Return [X, Y] of the center of cell containing provided text 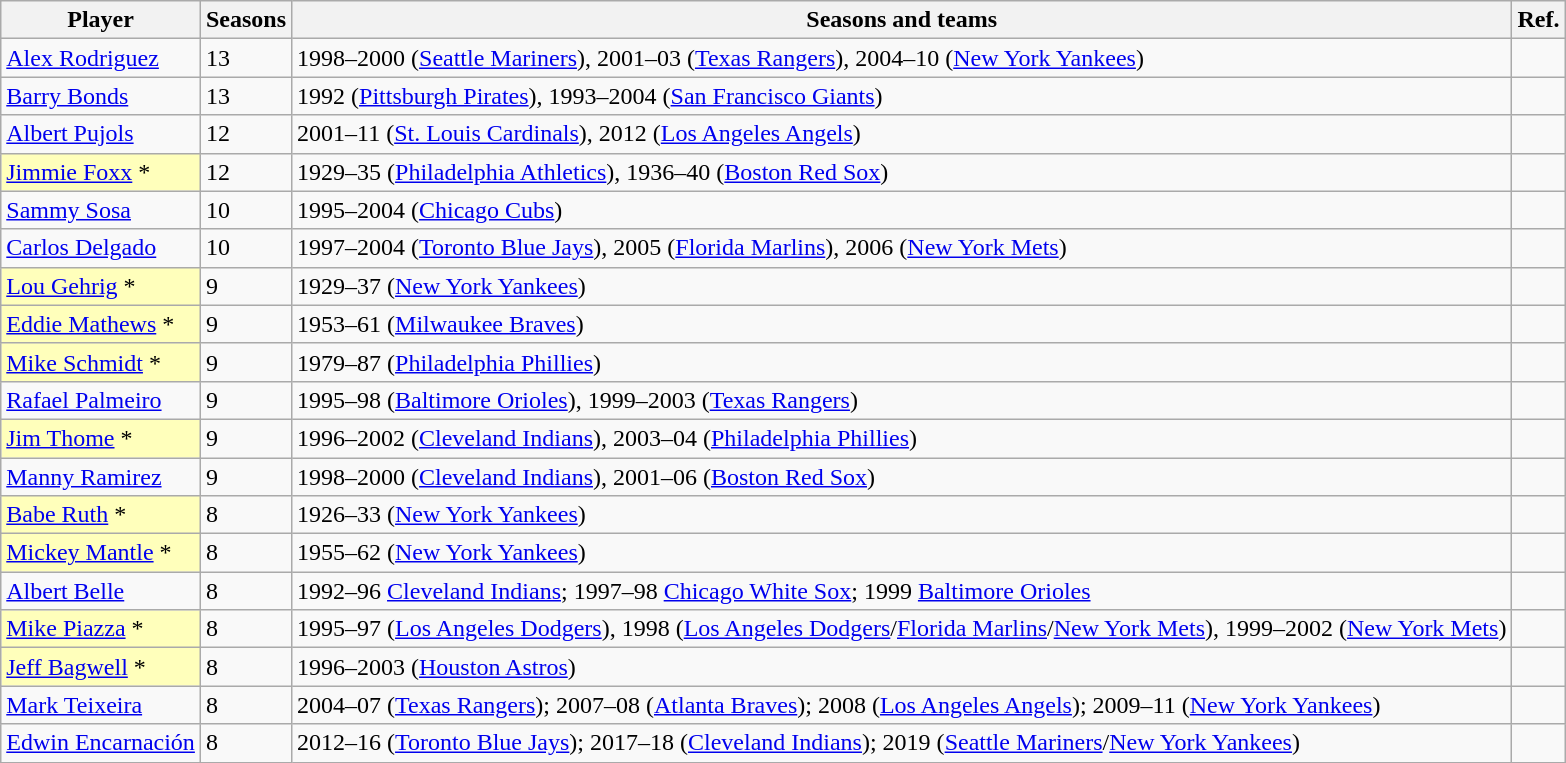
1979–87 (Philadelphia Phillies) [902, 362]
1929–35 (Philadelphia Athletics), 1936–40 (Boston Red Sox) [902, 172]
Babe Ruth * [101, 515]
Seasons and teams [902, 20]
1953–61 (Milwaukee Braves) [902, 324]
Barry Bonds [101, 96]
Player [101, 20]
Rafael Palmeiro [101, 400]
2004–07 (Texas Rangers); 2007–08 (Atlanta Braves); 2008 (Los Angeles Angels); 2009–11 (New York Yankees) [902, 705]
2001–11 (St. Louis Cardinals), 2012 (Los Angeles Angels) [902, 134]
Seasons [246, 20]
1998–2000 (Cleveland Indians), 2001–06 (Boston Red Sox) [902, 477]
Albert Belle [101, 591]
Mickey Mantle * [101, 553]
2012–16 (Toronto Blue Jays); 2017–18 (Cleveland Indians); 2019 (Seattle Mariners/New York Yankees) [902, 743]
1995–2004 (Chicago Cubs) [902, 210]
Carlos Delgado [101, 248]
Jeff Bagwell * [101, 667]
Edwin Encarnación [101, 743]
1996–2003 (Houston Astros) [902, 667]
Alex Rodriguez [101, 58]
1992–96 Cleveland Indians; 1997–98 Chicago White Sox; 1999 Baltimore Orioles [902, 591]
1955–62 (New York Yankees) [902, 553]
Ref. [1538, 20]
1998–2000 (Seattle Mariners), 2001–03 (Texas Rangers), 2004–10 (New York Yankees) [902, 58]
Jimmie Foxx * [101, 172]
1997–2004 (Toronto Blue Jays), 2005 (Florida Marlins), 2006 (New York Mets) [902, 248]
Mike Piazza * [101, 629]
1992 (Pittsburgh Pirates), 1993–2004 (San Francisco Giants) [902, 96]
Albert Pujols [101, 134]
Eddie Mathews * [101, 324]
1995–97 (Los Angeles Dodgers), 1998 (Los Angeles Dodgers/Florida Marlins/New York Mets), 1999–2002 (New York Mets) [902, 629]
Mark Teixeira [101, 705]
1995–98 (Baltimore Orioles), 1999–2003 (Texas Rangers) [902, 400]
1929–37 (New York Yankees) [902, 286]
Mike Schmidt * [101, 362]
1996–2002 (Cleveland Indians), 2003–04 (Philadelphia Phillies) [902, 438]
Manny Ramirez [101, 477]
Jim Thome * [101, 438]
Sammy Sosa [101, 210]
1926–33 (New York Yankees) [902, 515]
Lou Gehrig * [101, 286]
